Provide the [X, Y] coordinate of the cell's center where the given text is located.  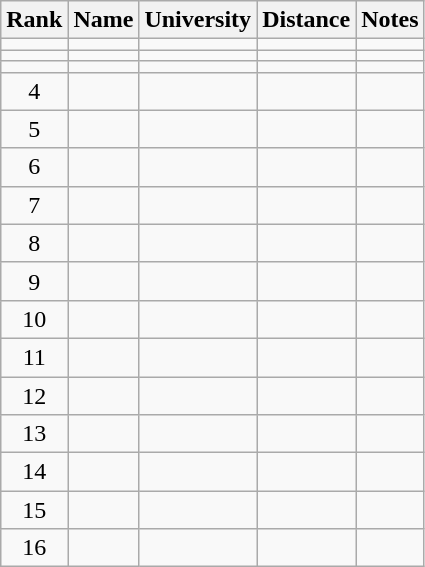
Name [104, 20]
14 [34, 472]
6 [34, 167]
9 [34, 281]
11 [34, 357]
16 [34, 548]
15 [34, 510]
8 [34, 243]
4 [34, 91]
Notes [390, 20]
10 [34, 319]
University [198, 20]
Rank [34, 20]
5 [34, 129]
13 [34, 434]
7 [34, 205]
Distance [306, 20]
12 [34, 395]
